From the cell containing the given text, extract its center point as (x, y) coordinate. 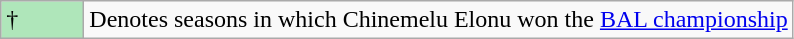
Denotes seasons in which Chinemelu Elonu won the BAL championship (438, 20)
† (42, 20)
